Search for the cell housing the specified text and yield its (X, Y) center coordinate. 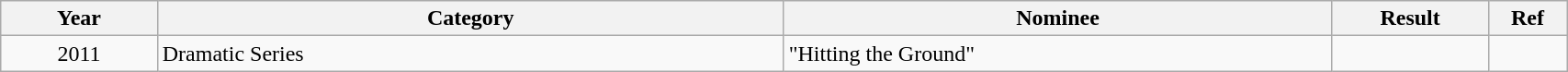
Nominee (1058, 18)
"Hitting the Ground" (1058, 54)
Category (470, 18)
Result (1410, 18)
Year (79, 18)
Dramatic Series (470, 54)
Ref (1527, 18)
2011 (79, 54)
